Find where the given text appears and provide that cell's center as (x, y) coordinate. 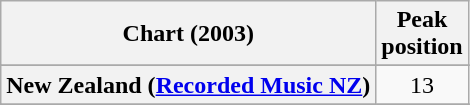
Peakposition (422, 34)
New Zealand (Recorded Music NZ) (188, 85)
Chart (2003) (188, 34)
13 (422, 85)
